Capture the cell that displays the provided text and extract its (X, Y) central coordinate. 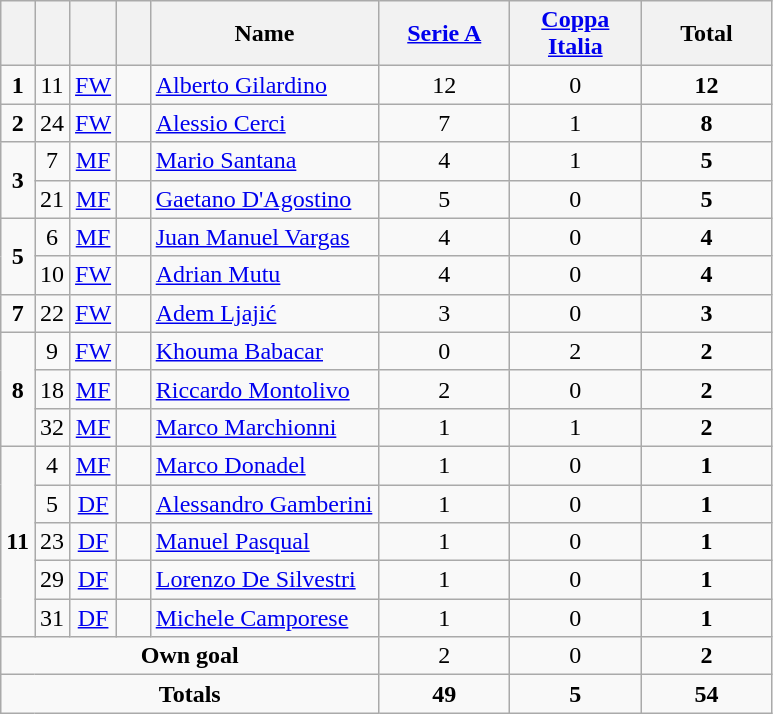
Marco Donadel (264, 465)
32 (52, 427)
Gaetano D'Agostino (264, 199)
6 (52, 237)
23 (52, 542)
Khouma Babacar (264, 351)
10 (52, 275)
24 (52, 123)
Mario Santana (264, 161)
Alessandro Gamberini (264, 503)
Name (264, 34)
54 (706, 694)
Adem Ljajić (264, 313)
49 (444, 694)
9 (52, 351)
Total (706, 34)
21 (52, 199)
Adrian Mutu (264, 275)
Alessio Cerci (264, 123)
Coppa Italia (576, 34)
Michele Camporese (264, 618)
Alberto Gilardino (264, 85)
22 (52, 313)
Own goal (190, 656)
29 (52, 580)
Manuel Pasqual (264, 542)
Juan Manuel Vargas (264, 237)
Serie A (444, 34)
Riccardo Montolivo (264, 389)
31 (52, 618)
Marco Marchionni (264, 427)
18 (52, 389)
Totals (190, 694)
Lorenzo De Silvestri (264, 580)
